Locate the cell with the specified text and output its [x, y] center coordinate. 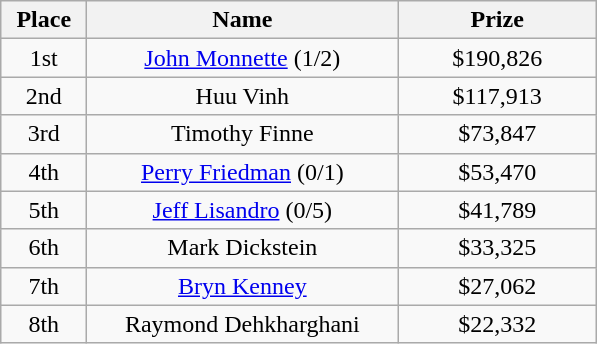
$22,332 [498, 324]
Prize [498, 20]
$117,913 [498, 96]
Place [44, 20]
John Monnette (1/2) [242, 58]
Jeff Lisandro (0/5) [242, 210]
3rd [44, 134]
1st [44, 58]
2nd [44, 96]
$41,789 [498, 210]
7th [44, 286]
$27,062 [498, 286]
$33,325 [498, 248]
5th [44, 210]
8th [44, 324]
Name [242, 20]
$53,470 [498, 172]
Raymond Dehkharghani [242, 324]
Bryn Kenney [242, 286]
$73,847 [498, 134]
Perry Friedman (0/1) [242, 172]
Timothy Finne [242, 134]
Huu Vinh [242, 96]
4th [44, 172]
6th [44, 248]
Mark Dickstein [242, 248]
$190,826 [498, 58]
